Capture the cell that displays the provided text and extract its (X, Y) central coordinate. 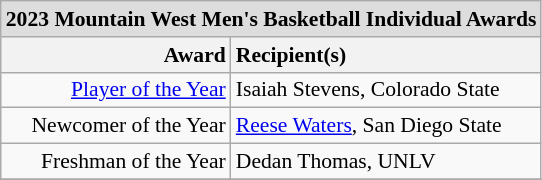
Freshman of the Year (116, 162)
Award (116, 55)
2023 Mountain West Men's Basketball Individual Awards (272, 19)
Dedan Thomas, UNLV (386, 162)
Newcomer of the Year (116, 126)
Recipient(s) (386, 55)
Reese Waters, San Diego State (386, 126)
Isaiah Stevens, Colorado State (386, 90)
Player of the Year (116, 90)
